Extract the [X, Y] coordinate from the center of the cell holding the provided text.  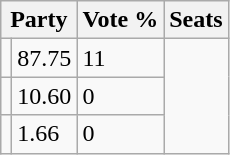
87.75 [44, 58]
1.66 [44, 134]
Vote % [120, 20]
10.60 [44, 96]
11 [120, 58]
Seats [196, 20]
Party [39, 20]
